Output the (x, y) coordinate of the center of the cell containing the given text.  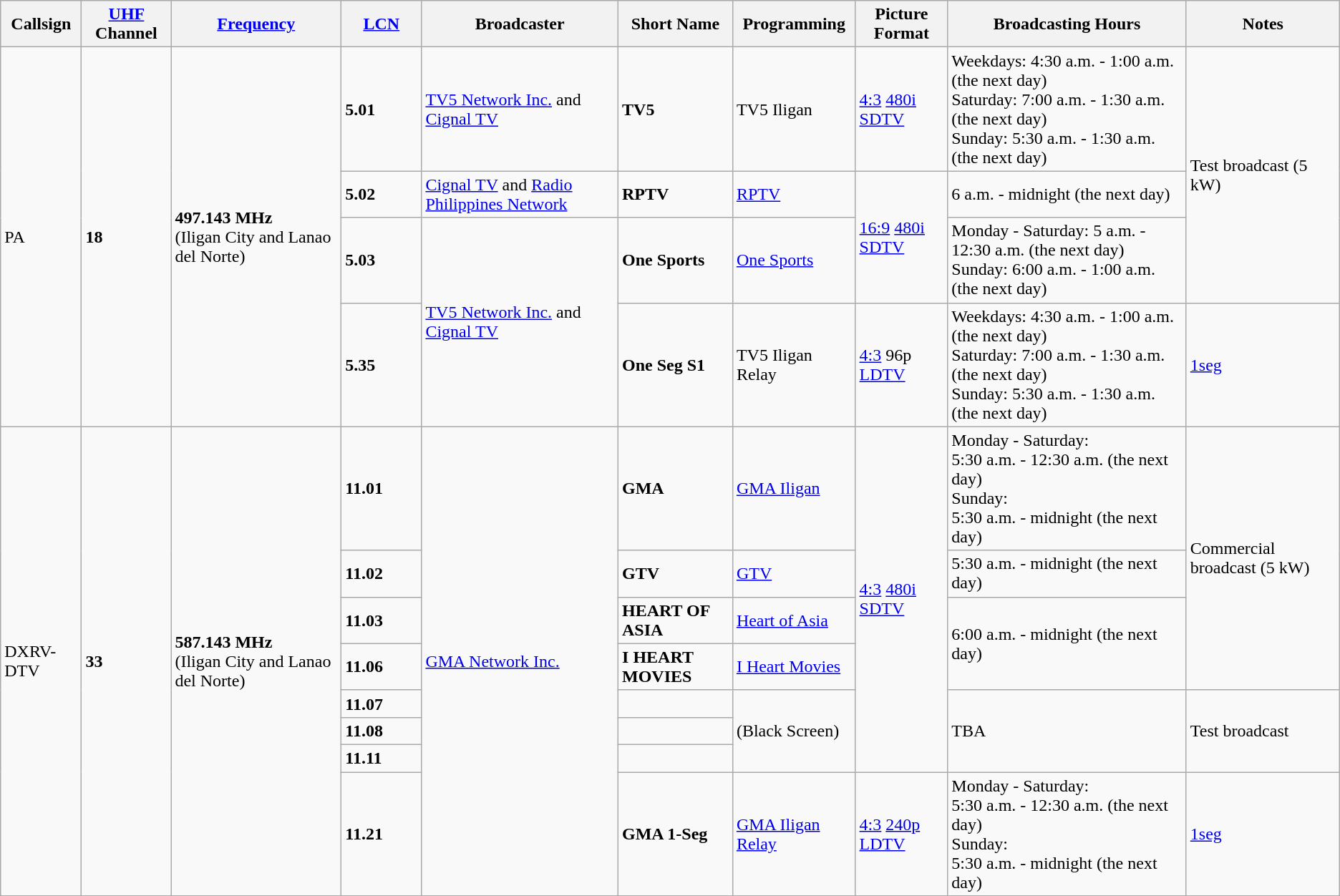
587.143 MHz(Iligan City and Lanao del Norte) (256, 661)
Short Name (676, 24)
5.35 (382, 365)
5:30 a.m. - midnight (the next day) (1067, 574)
18 (126, 237)
11.08 (382, 731)
Test broadcast (1263, 731)
TV5 Iligan (794, 109)
16:9 480i SDTV (902, 237)
PA (42, 237)
TBA (1067, 731)
Callsign (42, 24)
4:3 96p LDTV (902, 365)
GMA Iligan Relay (794, 833)
Monday - Saturday: 5 a.m. - 12:30 a.m. (the next day) Sunday: 6:00 a.m. - 1:00 a.m. (the next day) (1067, 260)
TV5 (676, 109)
I Heart Movies (794, 667)
UHF Channel (126, 24)
(Black Screen) (794, 731)
11.07 (382, 703)
One Seg S1 (676, 365)
33 (126, 661)
TV5 Iligan Relay (794, 365)
GMA Iligan (794, 488)
Frequency (256, 24)
Broadcaster (520, 24)
11.02 (382, 574)
Picture Format (902, 24)
11.01 (382, 488)
GMA Network Inc. (520, 661)
Broadcasting Hours (1067, 24)
4:3 240p LDTV (902, 833)
6 a.m. - midnight (the next day) (1067, 195)
11.06 (382, 667)
GMA 1-Seg (676, 833)
LCN (382, 24)
Cignal TV and Radio Philippines Network (520, 195)
5.01 (382, 109)
6:00 a.m. - midnight (the next day) (1067, 643)
Commercial broadcast (5 kW) (1263, 558)
11.03 (382, 620)
497.143 MHz(Iligan City and Lanao del Norte) (256, 237)
5.02 (382, 195)
11.11 (382, 758)
GMA (676, 488)
5.03 (382, 260)
Heart of Asia (794, 620)
HEART OF ASIA (676, 620)
Test broadcast (5 kW) (1263, 175)
Notes (1263, 24)
I HEART MOVIES (676, 667)
DXRV-DTV (42, 661)
11.21 (382, 833)
Programming (794, 24)
